Pinpoint the cell where the given text exists, returning its [x, y] midpoint coordinate. 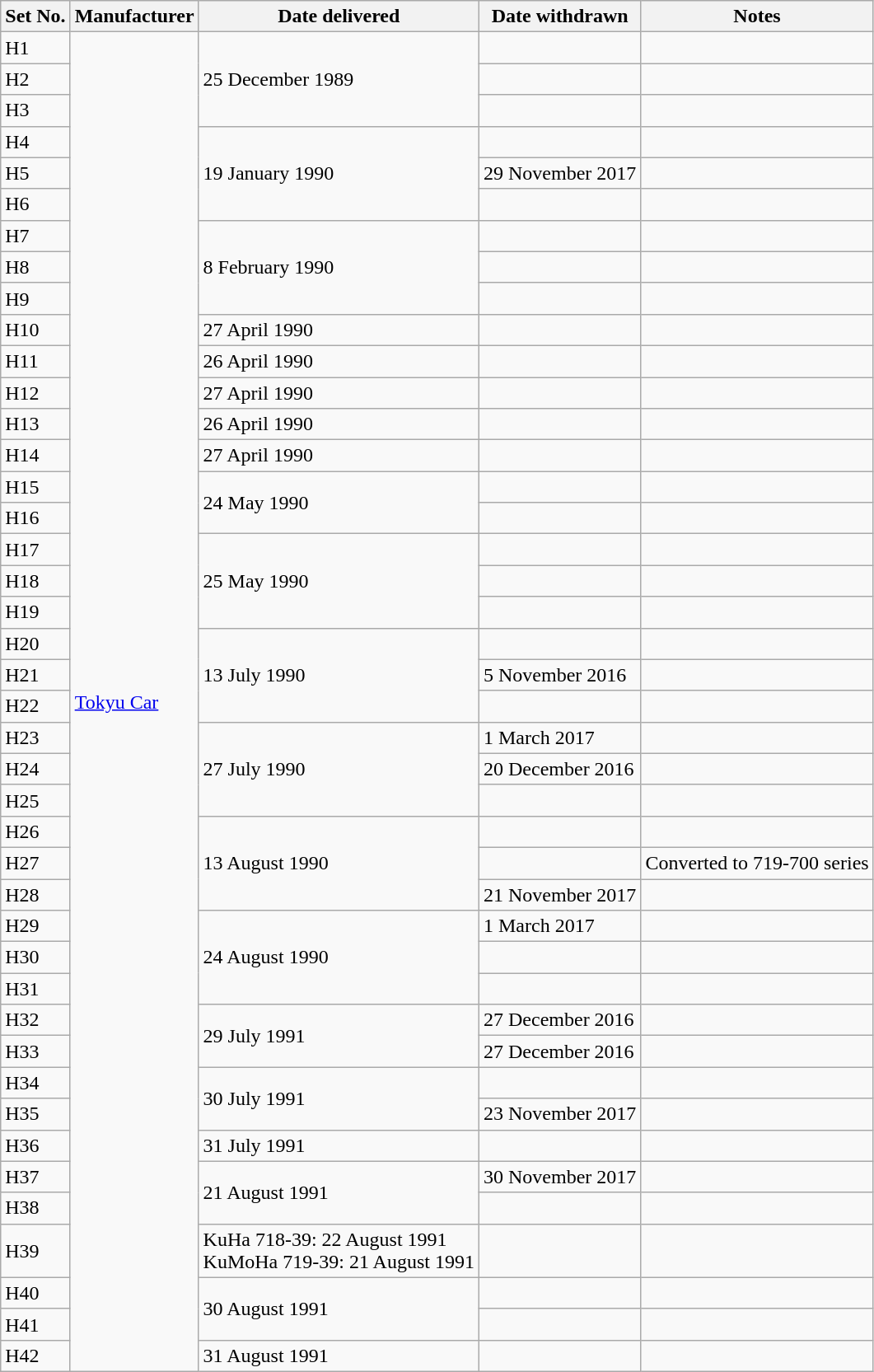
21 November 2017 [559, 894]
Tokyu Car [134, 702]
H7 [35, 236]
H21 [35, 675]
H5 [35, 173]
KuHa 718-39: 22 August 1991KuMoHa 719-39: 21 August 1991 [339, 1251]
H14 [35, 456]
H13 [35, 424]
31 July 1991 [339, 1145]
H39 [35, 1251]
31 August 1991 [339, 1356]
8 February 1990 [339, 267]
H1 [35, 48]
29 November 2017 [559, 173]
H22 [35, 706]
H16 [35, 518]
H6 [35, 204]
24 May 1990 [339, 503]
30 November 2017 [559, 1177]
30 July 1991 [339, 1098]
H4 [35, 142]
20 December 2016 [559, 769]
5 November 2016 [559, 675]
H27 [35, 863]
H35 [35, 1114]
H42 [35, 1356]
H23 [35, 738]
Manufacturer [134, 16]
H8 [35, 267]
H3 [35, 110]
H34 [35, 1083]
27 July 1990 [339, 769]
H18 [35, 581]
H19 [35, 612]
H24 [35, 769]
19 January 1990 [339, 173]
13 August 1990 [339, 863]
H31 [35, 989]
29 July 1991 [339, 1036]
H33 [35, 1051]
H38 [35, 1208]
H40 [35, 1293]
H25 [35, 800]
H17 [35, 550]
H30 [35, 958]
30 August 1991 [339, 1309]
23 November 2017 [559, 1114]
H29 [35, 926]
25 May 1990 [339, 581]
21 August 1991 [339, 1192]
Date withdrawn [559, 16]
H37 [35, 1177]
H32 [35, 1020]
H2 [35, 79]
Converted to 719-700 series [757, 863]
Notes [757, 16]
24 August 1990 [339, 958]
H28 [35, 894]
H9 [35, 298]
H10 [35, 330]
Date delivered [339, 16]
Set No. [35, 16]
H36 [35, 1145]
H11 [35, 361]
13 July 1990 [339, 675]
H41 [35, 1324]
H15 [35, 487]
H20 [35, 644]
H26 [35, 831]
H12 [35, 393]
25 December 1989 [339, 79]
